For the text-containing cell, return its midpoint in (X, Y) coordinate format. 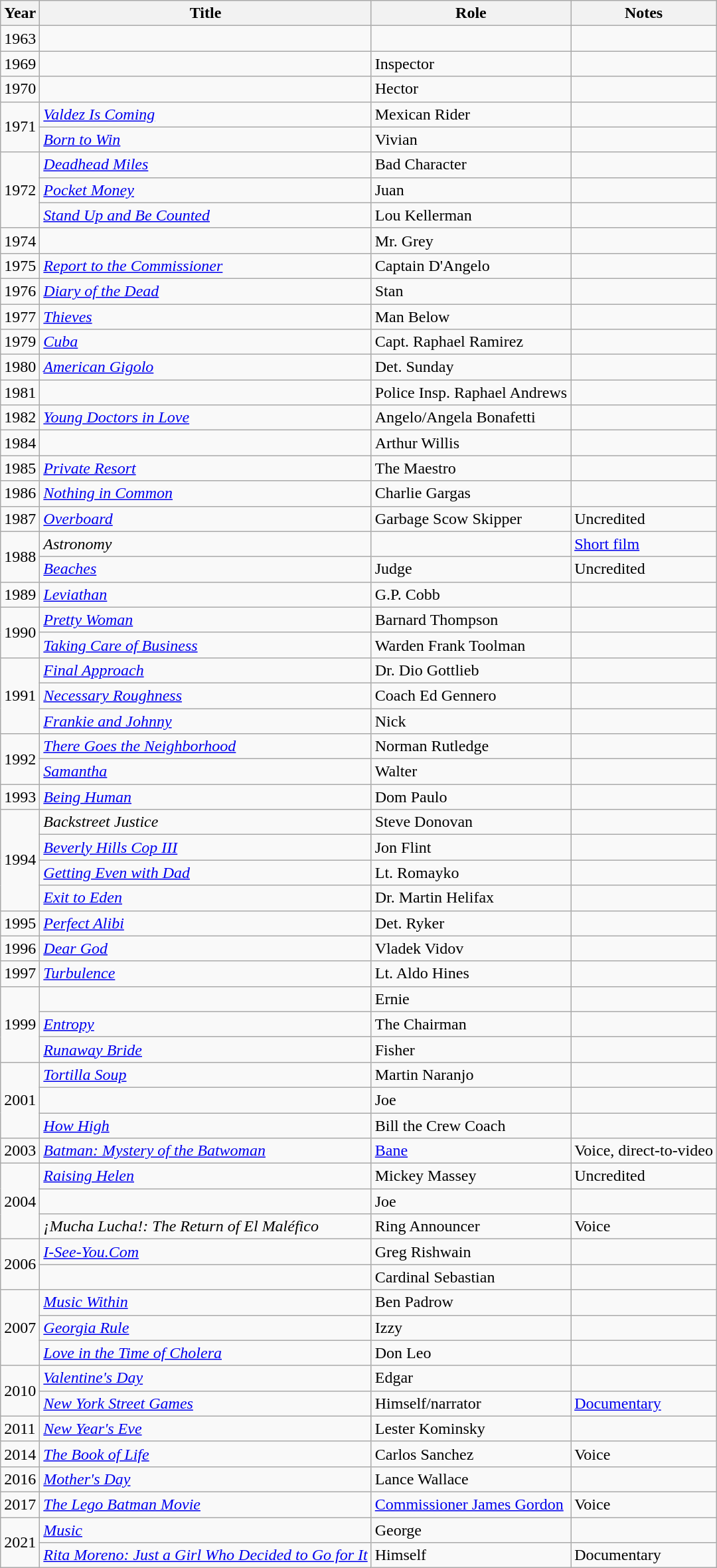
Pocket Money (206, 190)
Diary of the Dead (206, 291)
Carlos Sanchez (471, 1454)
Dom Paulo (471, 797)
Edgar (471, 1378)
Perfect Alibi (206, 923)
1997 (20, 974)
Runaway Bride (206, 1049)
Jon Flint (471, 847)
There Goes the Neighborhood (206, 746)
1971 (20, 127)
Final Approach (206, 670)
Rita Moreno: Just a Girl Who Decided to Go for It (206, 1555)
Cardinal Sebastian (471, 1277)
1963 (20, 39)
Bill the Crew Coach (471, 1126)
1999 (20, 1024)
1987 (20, 519)
Turbulence (206, 974)
Himself (471, 1555)
Bane (471, 1151)
Coach Ed Gennero (471, 695)
Barnard Thompson (471, 620)
Astronomy (206, 544)
1984 (20, 443)
1993 (20, 797)
Fisher (471, 1049)
Walter (471, 772)
Bad Character (471, 165)
The Lego Batman Movie (206, 1504)
New York Street Games (206, 1403)
1969 (20, 64)
Voice, direct-to-video (644, 1151)
Izzy (471, 1328)
Being Human (206, 797)
Born to Win (206, 139)
Captain D'Angelo (471, 266)
Taking Care of Business (206, 645)
Young Doctors in Love (206, 418)
Vladek Vidov (471, 948)
How High (206, 1126)
Charlie Gargas (471, 493)
Angelo/Angela Bonafetti (471, 418)
1992 (20, 759)
Police Insp. Raphael Andrews (471, 392)
Samantha (206, 772)
Role (471, 13)
Mr. Grey (471, 240)
Mickey Massey (471, 1176)
I-See-You.Com (206, 1252)
The Maestro (471, 468)
Martin Naranjo (471, 1075)
The Chairman (471, 1024)
2006 (20, 1264)
1994 (20, 860)
Backstreet Justice (206, 822)
Garbage Scow Skipper (471, 519)
2021 (20, 1542)
Nothing in Common (206, 493)
Valentine's Day (206, 1378)
Ring Announcer (471, 1227)
Leviathan (206, 594)
Lt. Aldo Hines (471, 974)
Love in the Time of Cholera (206, 1353)
Himself/narrator (471, 1403)
2017 (20, 1504)
Getting Even with Dad (206, 873)
Det. Ryker (471, 923)
Vivian (471, 139)
Warden Frank Toolman (471, 645)
Steve Donovan (471, 822)
2014 (20, 1454)
1988 (20, 557)
1981 (20, 392)
Frankie and Johnny (206, 721)
Arthur Willis (471, 443)
2011 (20, 1429)
Exit to Eden (206, 898)
1996 (20, 948)
Greg Rishwain (471, 1252)
2001 (20, 1100)
1975 (20, 266)
1990 (20, 632)
Year (20, 13)
1976 (20, 291)
Mother's Day (206, 1479)
1980 (20, 367)
2004 (20, 1201)
Dear God (206, 948)
1989 (20, 594)
1995 (20, 923)
Pretty Woman (206, 620)
American Gigolo (206, 367)
Short film (644, 544)
2007 (20, 1328)
2016 (20, 1479)
New Year's Eve (206, 1429)
Dr. Martin Helifax (471, 898)
Tortilla Soup (206, 1075)
Mexican Rider (471, 114)
1985 (20, 468)
Don Leo (471, 1353)
Norman Rutledge (471, 746)
Lt. Romayko (471, 873)
1970 (20, 89)
Notes (644, 13)
Raising Helen (206, 1176)
Valdez Is Coming (206, 114)
Report to the Commissioner (206, 266)
Lester Kominsky (471, 1429)
Music Within (206, 1302)
Judge (471, 569)
Deadhead Miles (206, 165)
Nick (471, 721)
Det. Sunday (471, 367)
2003 (20, 1151)
1982 (20, 418)
Ernie (471, 999)
G.P. Cobb (471, 594)
Lance Wallace (471, 1479)
Cuba (206, 342)
Stand Up and Be Counted (206, 215)
Title (206, 13)
Thieves (206, 317)
1979 (20, 342)
George (471, 1529)
Beverly Hills Cop III (206, 847)
1991 (20, 695)
Commissioner James Gordon (471, 1504)
Lou Kellerman (471, 215)
Man Below (471, 317)
Hector (471, 89)
Dr. Dio Gottlieb (471, 670)
1974 (20, 240)
Inspector (471, 64)
Entropy (206, 1024)
Batman: Mystery of the Batwoman (206, 1151)
Overboard (206, 519)
1986 (20, 493)
¡Mucha Lucha!: The Return of El Maléfico (206, 1227)
2010 (20, 1391)
Ben Padrow (471, 1302)
Capt. Raphael Ramirez (471, 342)
The Book of Life (206, 1454)
Georgia Rule (206, 1328)
Stan (471, 291)
Music (206, 1529)
Necessary Roughness (206, 695)
Juan (471, 190)
Beaches (206, 569)
Private Resort (206, 468)
1972 (20, 190)
1977 (20, 317)
